Determine the [X, Y] coordinate at the center of the cell enclosing the given text.  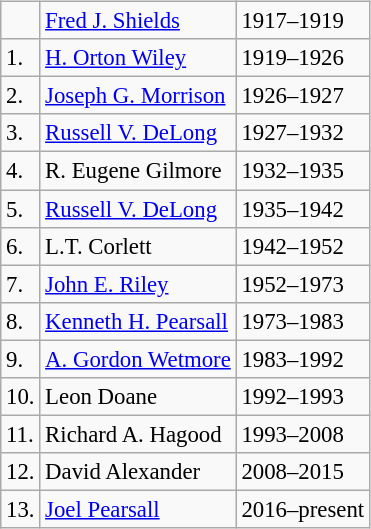
7. [20, 284]
Richard A. Hagood [138, 434]
11. [20, 434]
L.T. Corlett [138, 246]
1973–1983 [302, 321]
H. Orton Wiley [138, 58]
9. [20, 359]
1952–1973 [302, 284]
1992–1993 [302, 396]
2. [20, 96]
Kenneth H. Pearsall [138, 321]
6. [20, 246]
1942–1952 [302, 246]
Leon Doane [138, 396]
4. [20, 171]
5. [20, 209]
A. Gordon Wetmore [138, 359]
1932–1935 [302, 171]
12. [20, 472]
2016–present [302, 509]
R. Eugene Gilmore [138, 171]
1917–1919 [302, 21]
1935–1942 [302, 209]
1. [20, 58]
1926–1927 [302, 96]
1919–1926 [302, 58]
13. [20, 509]
Joel Pearsall [138, 509]
Fred J. Shields [138, 21]
1927–1932 [302, 133]
2008–2015 [302, 472]
John E. Riley [138, 284]
1993–2008 [302, 434]
David Alexander [138, 472]
10. [20, 396]
3. [20, 133]
Joseph G. Morrison [138, 96]
1983–1992 [302, 359]
8. [20, 321]
